Return [X, Y] of the center of cell containing provided text 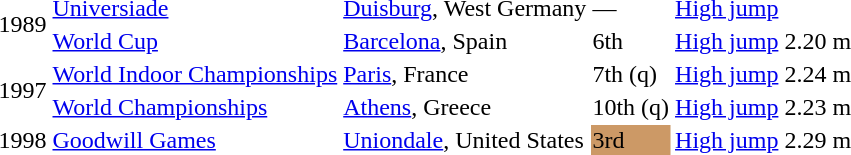
10th (q) [631, 107]
World Indoor Championships [195, 74]
7th (q) [631, 74]
Athens, Greece [465, 107]
World Championships [195, 107]
Goodwill Games [195, 140]
Uniondale, United States [465, 140]
Barcelona, Spain [465, 41]
Paris, France [465, 74]
3rd [631, 140]
6th [631, 41]
World Cup [195, 41]
